Extract the (X, Y) coordinate from the center of the cell holding the provided text.  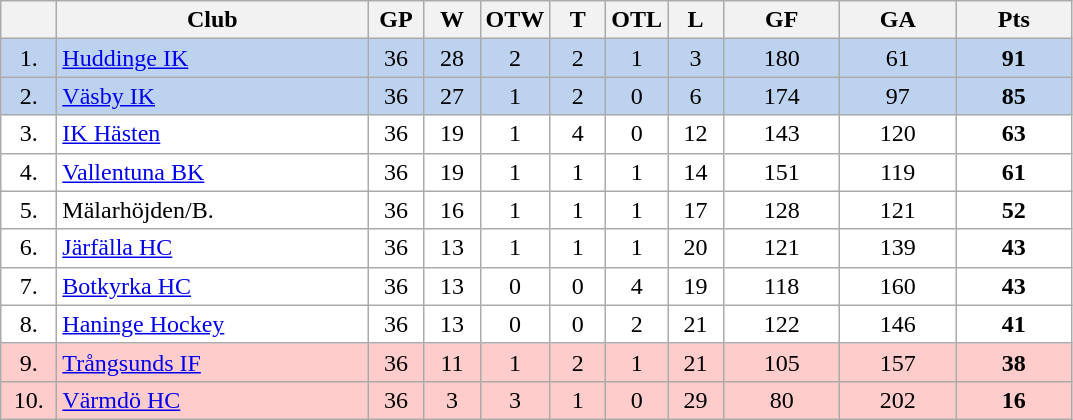
8. (29, 324)
4. (29, 172)
Järfälla HC (212, 248)
157 (898, 362)
Pts (1014, 20)
80 (782, 400)
Huddinge IK (212, 58)
174 (782, 96)
120 (898, 134)
14 (696, 172)
OTL (637, 20)
2. (29, 96)
Värmdö HC (212, 400)
180 (782, 58)
146 (898, 324)
63 (1014, 134)
Club (212, 20)
Trångsunds IF (212, 362)
1. (29, 58)
118 (782, 286)
Haninge Hockey (212, 324)
GP (396, 20)
Botkyrka HC (212, 286)
97 (898, 96)
7. (29, 286)
12 (696, 134)
41 (1014, 324)
122 (782, 324)
91 (1014, 58)
151 (782, 172)
28 (452, 58)
11 (452, 362)
IK Hästen (212, 134)
6. (29, 248)
5. (29, 210)
52 (1014, 210)
6 (696, 96)
20 (696, 248)
Vallentuna BK (212, 172)
17 (696, 210)
10. (29, 400)
160 (898, 286)
38 (1014, 362)
85 (1014, 96)
139 (898, 248)
202 (898, 400)
143 (782, 134)
W (452, 20)
3. (29, 134)
Mälarhöjden/B. (212, 210)
GF (782, 20)
Väsby IK (212, 96)
119 (898, 172)
29 (696, 400)
128 (782, 210)
9. (29, 362)
OTW (515, 20)
T (578, 20)
GA (898, 20)
27 (452, 96)
L (696, 20)
105 (782, 362)
